Locate the cell with the specified text and output its [x, y] center coordinate. 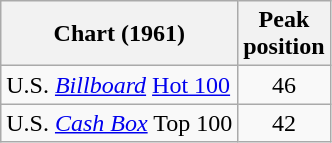
Chart (1961) [120, 34]
U.S. Cash Box Top 100 [120, 123]
U.S. Billboard Hot 100 [120, 85]
42 [284, 123]
46 [284, 85]
Peak position [284, 34]
